Detect which cell encompasses the target text, then output its (X, Y) center coordinate. 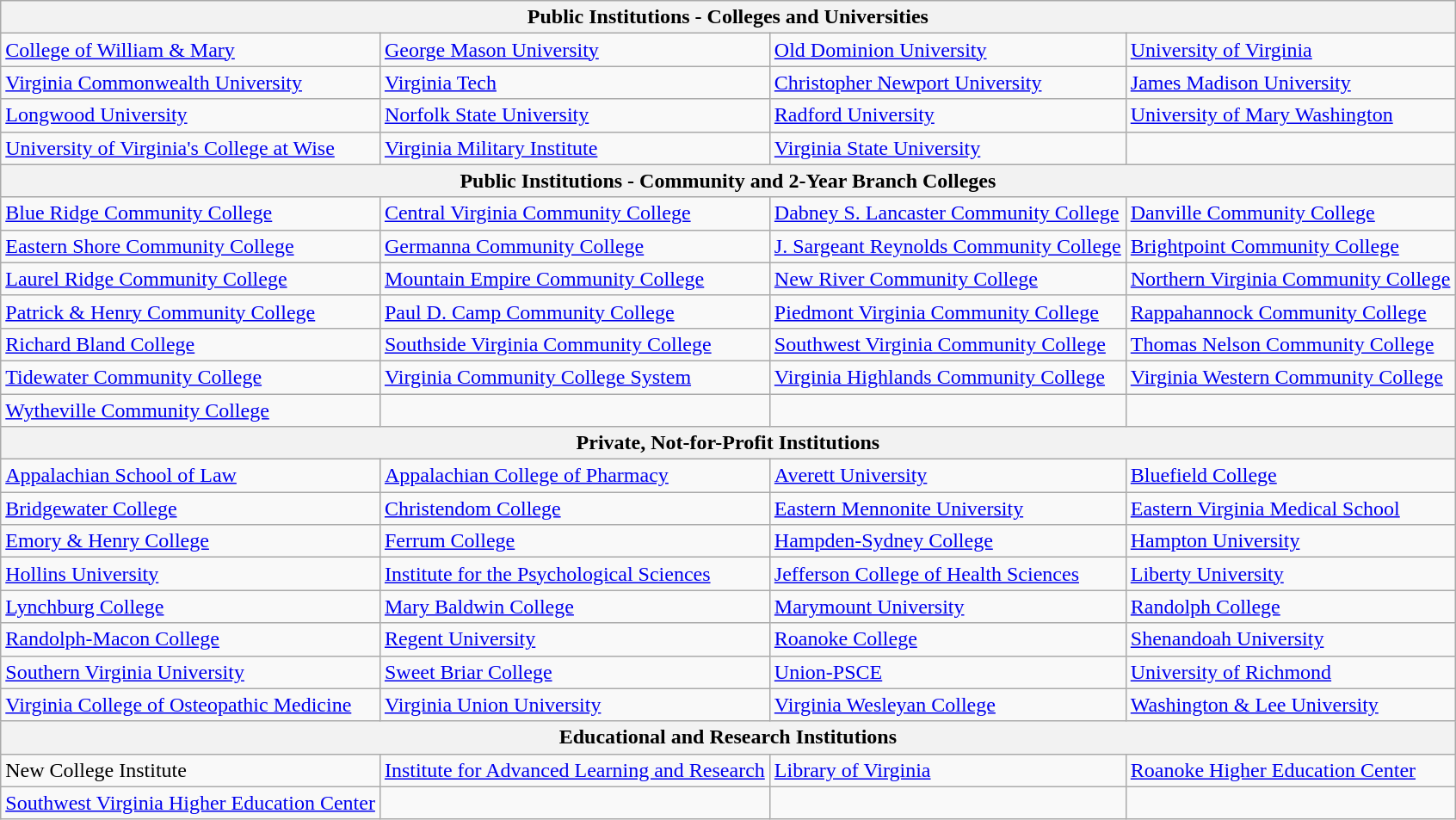
Averett University (947, 476)
Danville Community College (1291, 213)
Library of Virginia (947, 770)
Emory & Henry College (191, 541)
Mary Baldwin College (575, 607)
Southside Virginia Community College (575, 344)
James Madison University (1291, 83)
Public Institutions - Community and 2-Year Branch Colleges (728, 181)
Marymount University (947, 607)
Germanna Community College (575, 246)
Virginia Tech (575, 83)
Shenandoah University (1291, 639)
Roanoke College (947, 639)
New College Institute (191, 770)
George Mason University (575, 50)
Southwest Virginia Community College (947, 344)
Virginia State University (947, 148)
Virginia College of Osteopathic Medicine (191, 705)
Southwest Virginia Higher Education Center (191, 803)
New River Community College (947, 279)
College of William & Mary (191, 50)
Richard Bland College (191, 344)
Jefferson College of Health Sciences (947, 574)
Eastern Shore Community College (191, 246)
Virginia Commonwealth University (191, 83)
Rappahannock Community College (1291, 311)
Hampton University (1291, 541)
Private, Not-for-Profit Institutions (728, 443)
Thomas Nelson Community College (1291, 344)
Northern Virginia Community College (1291, 279)
Hollins University (191, 574)
Washington & Lee University (1291, 705)
Laurel Ridge Community College (191, 279)
Virginia Wesleyan College (947, 705)
Old Dominion University (947, 50)
Paul D. Camp Community College (575, 311)
Eastern Virginia Medical School (1291, 509)
Eastern Mennonite University (947, 509)
University of Mary Washington (1291, 115)
Virginia Union University (575, 705)
Bluefield College (1291, 476)
Educational and Research Institutions (728, 737)
Wytheville Community College (191, 410)
Randolph-Macon College (191, 639)
Union-PSCE (947, 672)
Virginia Highlands Community College (947, 377)
Randolph College (1291, 607)
Hampden-Sydney College (947, 541)
Tidewater Community College (191, 377)
Christendom College (575, 509)
Mountain Empire Community College (575, 279)
Appalachian College of Pharmacy (575, 476)
Institute for the Psychological Sciences (575, 574)
Ferrum College (575, 541)
Norfolk State University (575, 115)
Regent University (575, 639)
Roanoke Higher Education Center (1291, 770)
Bridgewater College (191, 509)
Southern Virginia University (191, 672)
Patrick & Henry Community College (191, 311)
University of Virginia (1291, 50)
Virginia Military Institute (575, 148)
University of Richmond (1291, 672)
Virginia Western Community College (1291, 377)
Blue Ridge Community College (191, 213)
Radford University (947, 115)
Public Institutions - Colleges and Universities (728, 17)
Brightpoint Community College (1291, 246)
Lynchburg College (191, 607)
Dabney S. Lancaster Community College (947, 213)
Virginia Community College System (575, 377)
Christopher Newport University (947, 83)
J. Sargeant Reynolds Community College (947, 246)
Longwood University (191, 115)
Institute for Advanced Learning and Research (575, 770)
Piedmont Virginia Community College (947, 311)
Liberty University (1291, 574)
Appalachian School of Law (191, 476)
Central Virginia Community College (575, 213)
Sweet Briar College (575, 672)
University of Virginia's College at Wise (191, 148)
